Pinpoint the cell where the given text exists, returning its (x, y) midpoint coordinate. 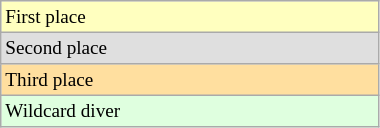
Wildcard diver (190, 111)
Third place (190, 80)
Second place (190, 48)
First place (190, 17)
